For the text-containing cell, return its midpoint in [X, Y] coordinate format. 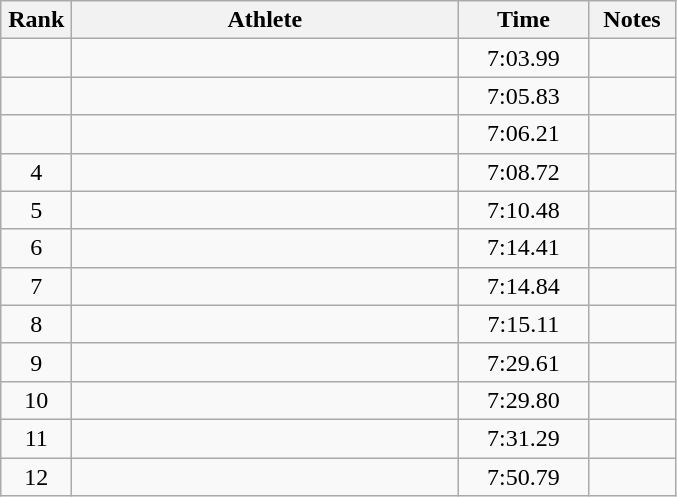
9 [36, 362]
5 [36, 210]
7:29.61 [524, 362]
7:06.21 [524, 134]
7:08.72 [524, 172]
Time [524, 20]
Athlete [265, 20]
11 [36, 438]
7:14.84 [524, 286]
7:50.79 [524, 477]
7 [36, 286]
7:14.41 [524, 248]
7:29.80 [524, 400]
8 [36, 324]
6 [36, 248]
12 [36, 477]
7:15.11 [524, 324]
Rank [36, 20]
7:05.83 [524, 96]
7:31.29 [524, 438]
10 [36, 400]
7:03.99 [524, 58]
4 [36, 172]
Notes [632, 20]
7:10.48 [524, 210]
